Identify which cell holds the provided text, then report its (x, y) central coordinate. 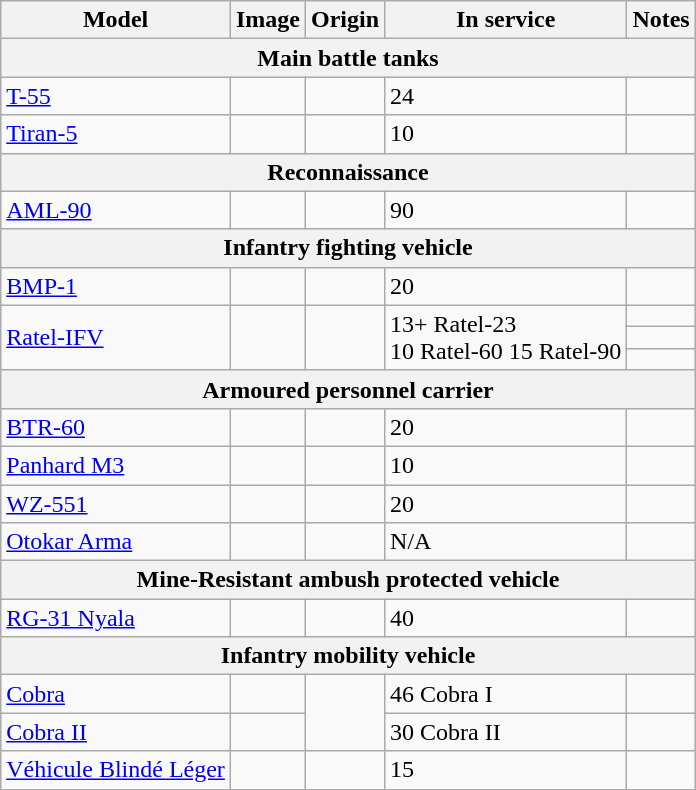
T-55 (116, 96)
In service (506, 20)
Ratel-IFV (116, 338)
Main battle tanks (348, 58)
40 (506, 618)
24 (506, 96)
Reconnaissance (348, 172)
30 Cobra II (506, 732)
46 Cobra I (506, 694)
Otokar Arma (116, 542)
Panhard M3 (116, 465)
Notes (661, 20)
Infantry mobility vehicle (348, 656)
90 (506, 210)
Mine-Resistant ambush protected vehicle (348, 580)
Cobra II (116, 732)
13+ Ratel-2310 Ratel-60 15 Ratel-90 (506, 338)
BMP-1 (116, 286)
Armoured personnel carrier (348, 389)
BTR-60 (116, 427)
Infantry fighting vehicle (348, 248)
AML-90 (116, 210)
WZ-551 (116, 503)
Origin (344, 20)
Cobra (116, 694)
RG-31 Nyala (116, 618)
N/A (506, 542)
Tiran-5 (116, 134)
Model (116, 20)
Véhicule Blindé Léger (116, 770)
15 (506, 770)
Image (268, 20)
